Identify which cell holds the provided text, then report its (X, Y) central coordinate. 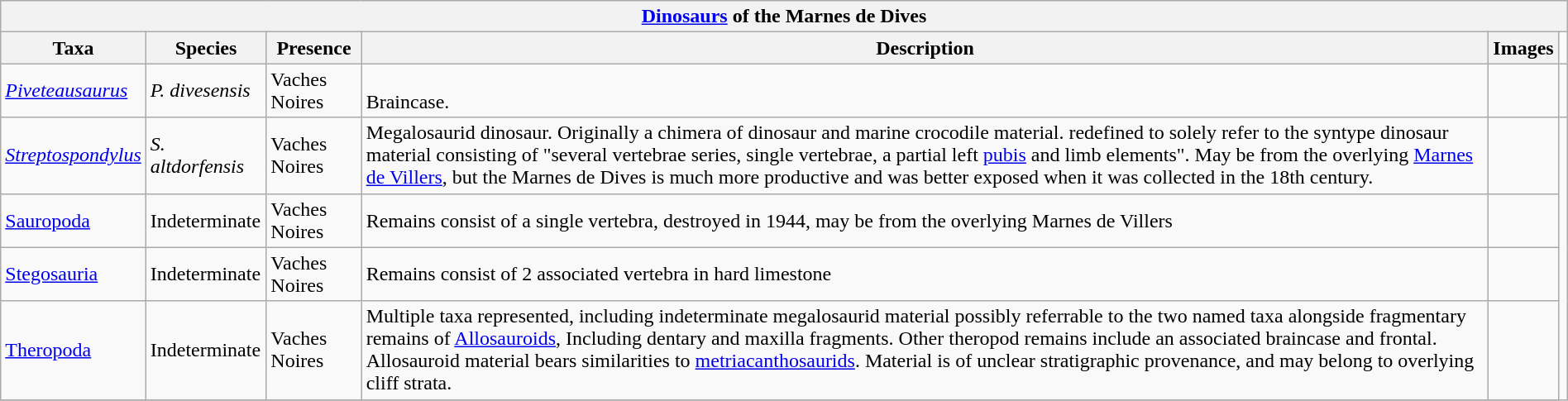
Images (1523, 48)
Remains consist of a single vertebra, destroyed in 1944, may be from the overlying Marnes de Villers (925, 220)
Description (925, 48)
S. altdorfensis (206, 155)
Presence (314, 48)
Streptospondylus (74, 155)
Species (206, 48)
Stegosauria (74, 274)
Dinosaurs of the Marnes de Dives (784, 17)
P. divesensis (206, 91)
Remains consist of 2 associated vertebra in hard limestone (925, 274)
Braincase. (925, 91)
Piveteausaurus (74, 91)
Theropoda (74, 351)
Taxa (74, 48)
Sauropoda (74, 220)
